From the cell containing the given text, extract its center point as (X, Y) coordinate. 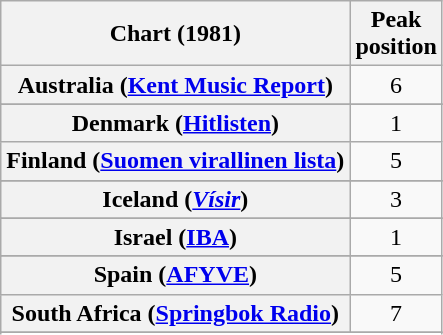
Chart (1981) (176, 34)
Spain (AFYVE) (176, 275)
Australia (Kent Music Report) (176, 85)
Denmark (Hitlisten) (176, 123)
3 (396, 199)
Israel (IBA) (176, 237)
7 (396, 313)
Finland (Suomen virallinen lista) (176, 161)
South Africa (Springbok Radio) (176, 313)
6 (396, 85)
Iceland (Vísir) (176, 199)
Peakposition (396, 34)
